Return the [x, y] coordinate for the center point of the cell that contains the specified text.  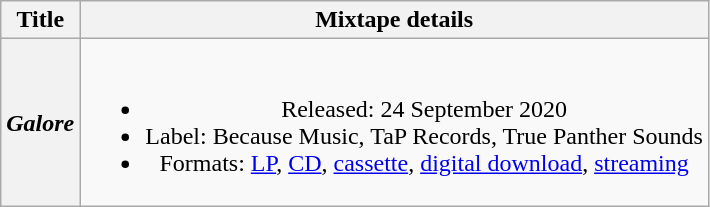
Mixtape details [394, 20]
Galore [40, 122]
Released: 24 September 2020Label: Because Music, TaP Records, True Panther SoundsFormats: LP, CD, cassette, digital download, streaming [394, 122]
Title [40, 20]
